Return the [x, y] coordinate for the center point of the cell that contains the specified text.  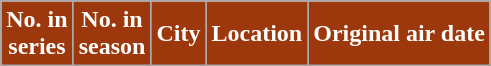
No. inseason [112, 34]
Location [257, 34]
No. inseries [37, 34]
City [178, 34]
Original air date [400, 34]
